From the cell containing the given text, extract its center point as [X, Y] coordinate. 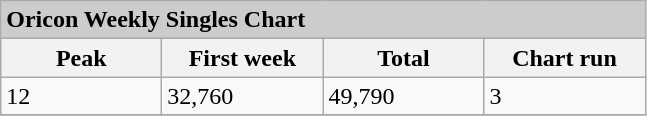
Peak [82, 58]
Oricon Weekly Singles Chart [323, 20]
Total [404, 58]
12 [82, 96]
49,790 [404, 96]
32,760 [242, 96]
3 [564, 96]
First week [242, 58]
Chart run [564, 58]
